Provide the [x, y] coordinate of the cell's center where the given text is located.  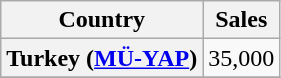
Sales [242, 20]
Turkey (MÜ-YAP) [102, 58]
Country [102, 20]
35,000 [242, 58]
